Identify which cell holds the provided text, then report its (X, Y) central coordinate. 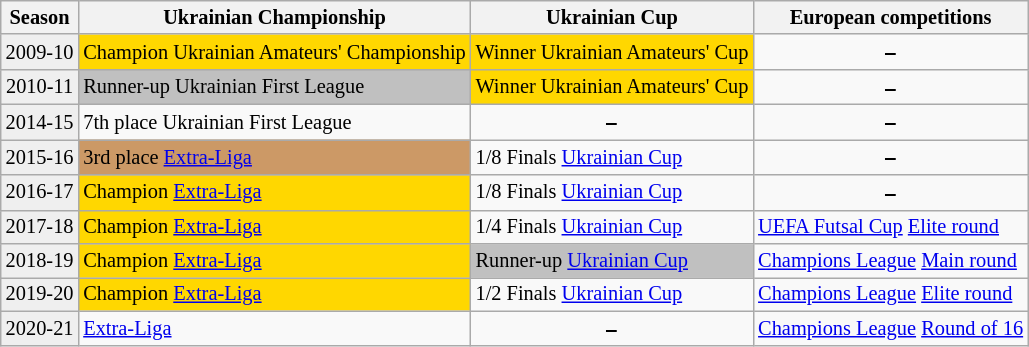
Ukrainian Cup (612, 17)
2016-17 (40, 192)
3rd place Extra-Liga (274, 156)
Runner-up Ukrainian First League (274, 86)
2014-15 (40, 122)
European competitions (890, 17)
Runner-up Ukrainian Cup (612, 260)
Champions League Round of 16 (890, 328)
Champions League Main round (890, 260)
7th place Ukrainian First League (274, 122)
2015-16 (40, 156)
2020-21 (40, 328)
1/2 Finals Ukrainian Cup (612, 294)
Champions League Elite round (890, 294)
2018-19 (40, 260)
2010-11 (40, 86)
Extra-Liga (274, 328)
Ukrainian Championship (274, 17)
2009-10 (40, 52)
Season (40, 17)
2017-18 (40, 227)
Champion Ukrainian Amateurs' Championship (274, 52)
1/4 Finals Ukrainian Cup (612, 227)
UEFA Futsal Cup Elite round (890, 227)
2019-20 (40, 294)
